For the text-containing cell, return its midpoint in (X, Y) coordinate format. 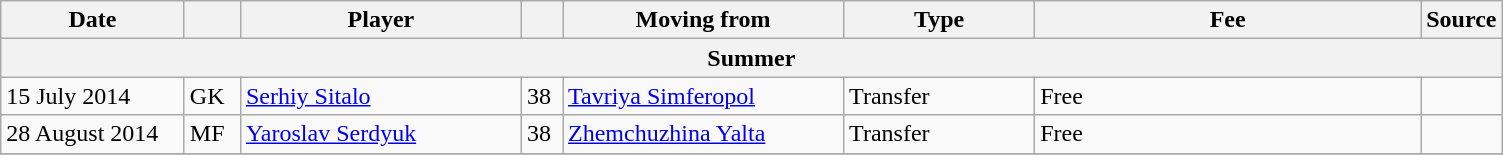
Player (380, 20)
MF (212, 134)
Source (1462, 20)
Zhemchuzhina Yalta (702, 134)
Yaroslav Serdyuk (380, 134)
Type (940, 20)
GK (212, 96)
Serhiy Sitalo (380, 96)
Fee (1228, 20)
28 August 2014 (93, 134)
Tavriya Simferopol (702, 96)
Summer (752, 58)
Moving from (702, 20)
15 July 2014 (93, 96)
Date (93, 20)
